Determine the (X, Y) coordinate at the center of the cell enclosing the given text.  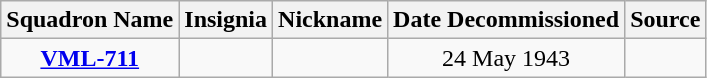
24 May 1943 (506, 58)
Date Decommissioned (506, 20)
Source (666, 20)
Nickname (330, 20)
Squadron Name (90, 20)
Insignia (226, 20)
VML-711 (90, 58)
